Identify which cell holds the provided text, then report its [X, Y] central coordinate. 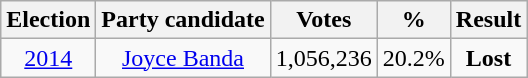
Joyce Banda [183, 58]
Result [488, 20]
Party candidate [183, 20]
Votes [324, 20]
Election [48, 20]
20.2% [414, 58]
Lost [488, 58]
2014 [48, 58]
% [414, 20]
1,056,236 [324, 58]
